Search for the cell housing the specified text and yield its [x, y] center coordinate. 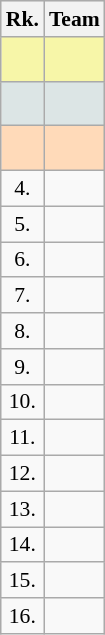
5. [22, 224]
6. [22, 260]
13. [22, 509]
11. [22, 438]
8. [22, 331]
10. [22, 402]
14. [22, 545]
12. [22, 474]
7. [22, 296]
16. [22, 616]
Team [74, 19]
15. [22, 581]
4. [22, 189]
9. [22, 367]
Rk. [22, 19]
